Output the [x, y] coordinate of the center of the cell containing the given text.  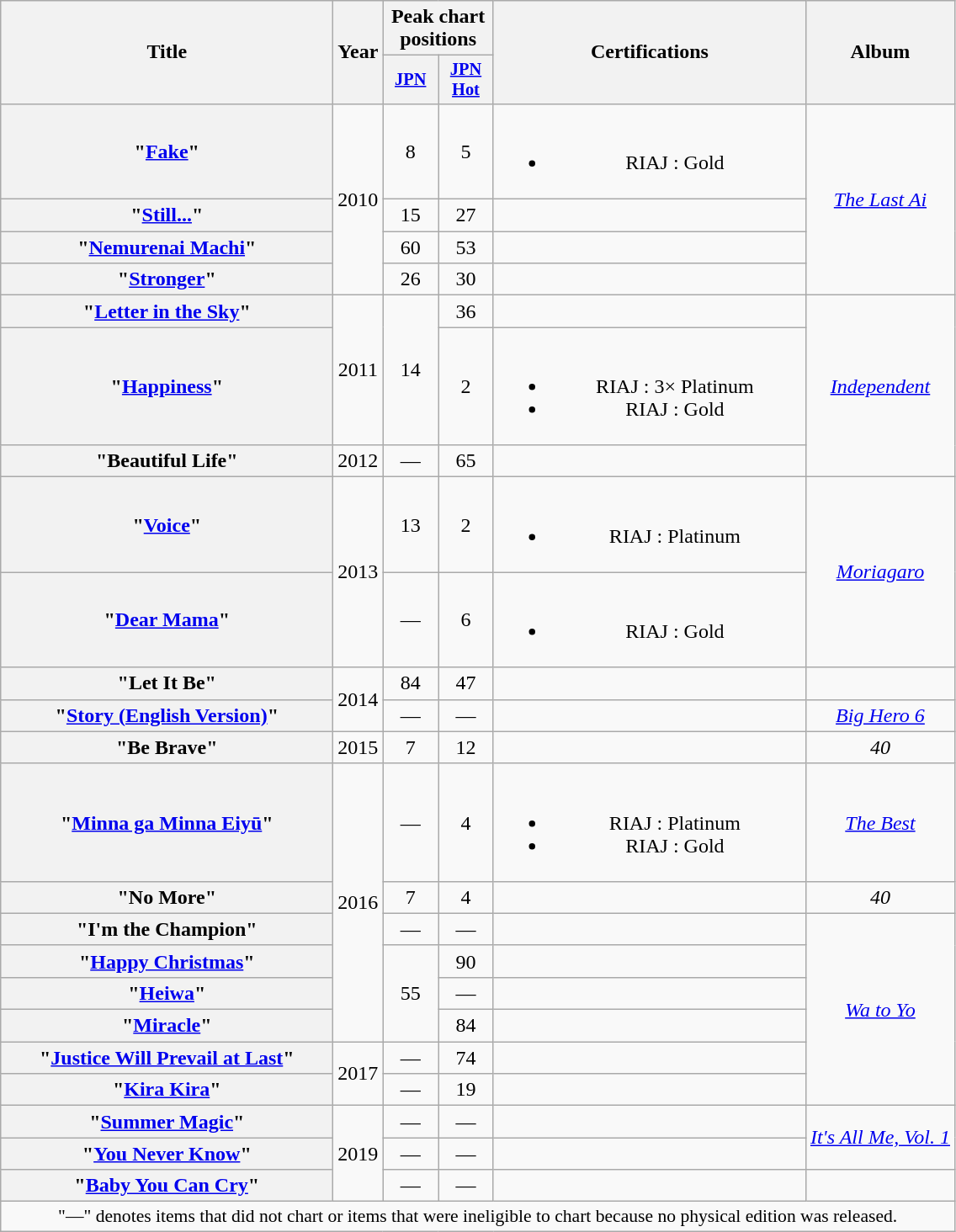
"Happiness" [167, 386]
The Last Ai [880, 199]
36 [466, 311]
65 [466, 461]
"Baby You Can Cry" [167, 1186]
8 [411, 151]
55 [411, 993]
Year [358, 52]
"Summer Magic" [167, 1122]
Big Hero 6 [880, 715]
6 [466, 619]
Independent [880, 386]
90 [466, 961]
"Dear Mama" [167, 619]
RIAJ : PlatinumRIAJ : Gold [650, 822]
2015 [358, 747]
2019 [358, 1154]
26 [411, 279]
"Letter in the Sky" [167, 311]
JPN [411, 80]
Peak chart positions [438, 29]
2017 [358, 1074]
"No More" [167, 897]
"Voice" [167, 525]
53 [466, 247]
30 [466, 279]
60 [411, 247]
2012 [358, 461]
RIAJ : 3× PlatinumRIAJ : Gold [650, 386]
"Beautiful Life" [167, 461]
"Minna ga Minna Eiyū" [167, 822]
5 [466, 151]
2016 [358, 902]
"Story (English Version)" [167, 715]
"Kira Kira" [167, 1090]
"Still..." [167, 215]
It's All Me, Vol. 1 [880, 1138]
The Best [880, 822]
2010 [358, 199]
2013 [358, 572]
2014 [358, 699]
15 [411, 215]
"Happy Christmas" [167, 961]
"Stronger" [167, 279]
74 [466, 1058]
27 [466, 215]
Album [880, 52]
Certifications [650, 52]
Moriagaro [880, 572]
12 [466, 747]
RIAJ : Platinum [650, 525]
"Be Brave" [167, 747]
"You Never Know" [167, 1154]
Wa to Yo [880, 1009]
"Let It Be" [167, 683]
"—" denotes items that did not chart or items that were ineligible to chart because no physical edition was released. [478, 1217]
JPNHot [466, 80]
14 [411, 370]
"Justice Will Prevail at Last" [167, 1058]
47 [466, 683]
"Fake" [167, 151]
19 [466, 1090]
Title [167, 52]
13 [411, 525]
"Miracle" [167, 1026]
"I'm the Champion" [167, 929]
"Heiwa" [167, 993]
2011 [358, 370]
"Nemurenai Machi" [167, 247]
